Pinpoint the cell where the given text exists, returning its [x, y] midpoint coordinate. 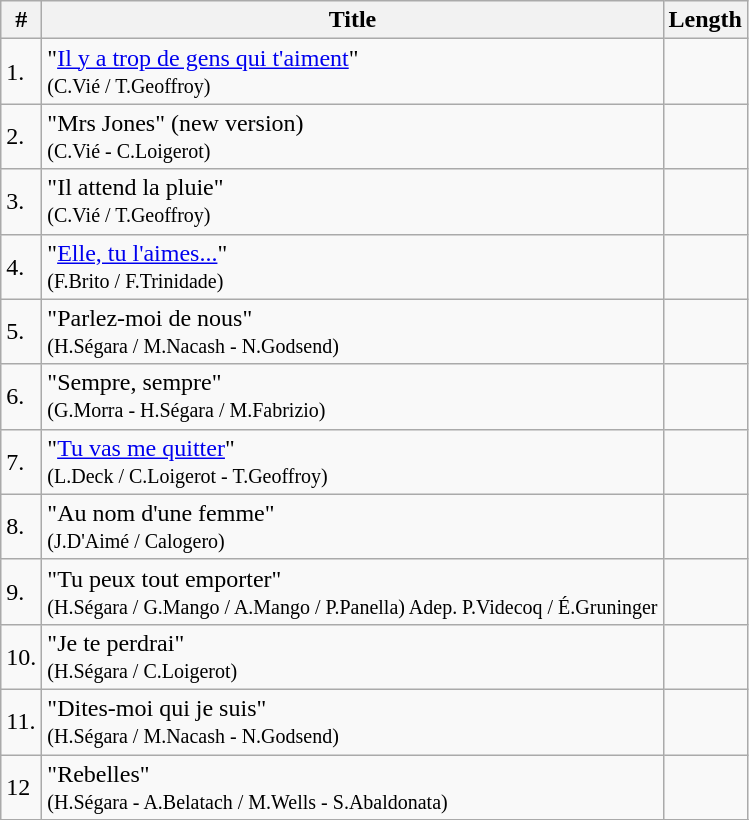
11. [22, 722]
"Elle, tu l'aimes..." (F.Brito / F.Trinidade) [352, 266]
"Tu peux tout emporter" (H.Ségara / G.Mango / A.Mango / P.Panella) Adep. P.Videcoq / É.Gruninger [352, 592]
9. [22, 592]
Title [352, 20]
2. [22, 136]
"Il y a trop de gens qui t'aiment" (C.Vié / T.Geoffroy) [352, 72]
3. [22, 202]
Length [705, 20]
10. [22, 656]
"Au nom d'une femme" (J.D'Aimé / Calogero) [352, 526]
12 [22, 786]
4. [22, 266]
5. [22, 332]
"Dites-moi qui je suis" (H.Ségara / M.Nacash - N.Godsend) [352, 722]
"Tu vas me quitter" (L.Deck / C.Loigerot - T.Geoffroy) [352, 462]
"Il attend la pluie" (C.Vié / T.Geoffroy) [352, 202]
"Je te perdrai" (H.Ségara / C.Loigerot) [352, 656]
7. [22, 462]
"Mrs Jones" (new version) (C.Vié - C.Loigerot) [352, 136]
# [22, 20]
"Parlez-moi de nous" (H.Ségara / M.Nacash - N.Godsend) [352, 332]
"Sempre, sempre" (G.Morra - H.Ségara / M.Fabrizio) [352, 396]
8. [22, 526]
6. [22, 396]
"Rebelles" (H.Ségara - A.Belatach / M.Wells - S.Abaldonata) [352, 786]
1. [22, 72]
